Identify which cell holds the provided text, then report its [X, Y] central coordinate. 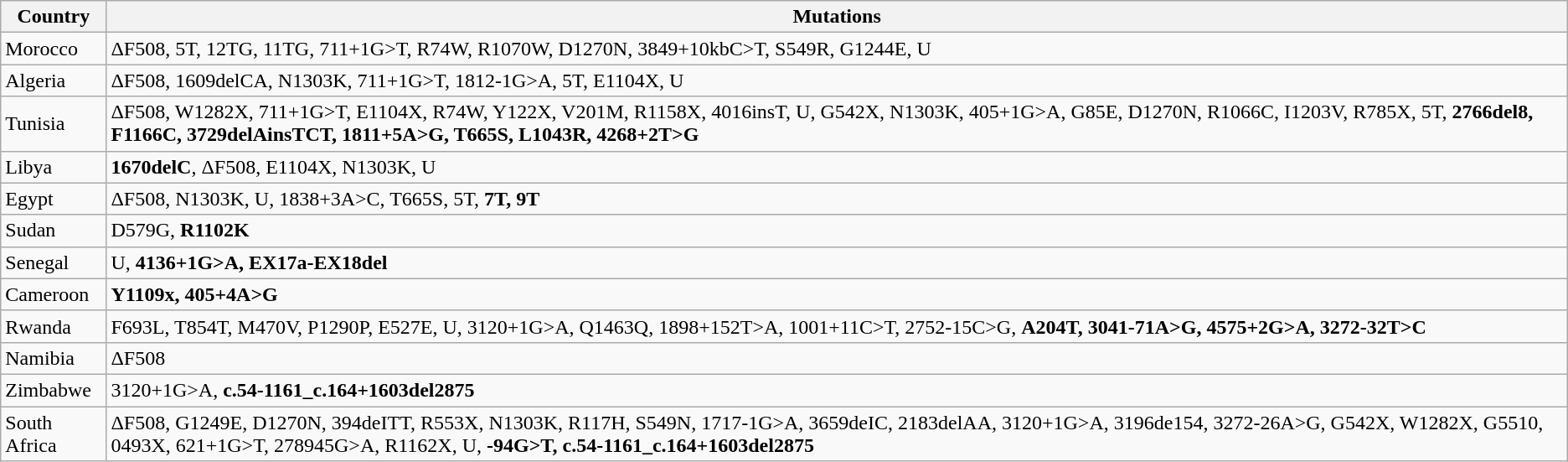
3120+1G>A, c.54-1161_c.164+1603del2875 [837, 390]
Rwanda [54, 326]
Zimbabwe [54, 390]
ΔF508 [837, 358]
Algeria [54, 80]
Y1109x, 405+4A>G [837, 294]
D579G, R1102K [837, 231]
ΔF508, 1609delCA, N1303K, 711+1G>T, 1812-1G>A, 5T, E1104X, U [837, 80]
Cameroon [54, 294]
F693L, T854T, M470V, P1290P, E527E, U, 3120+1G>A, Q1463Q, 1898+152T>A, 1001+11C>T, 2752-15C>G, A204T, 3041-71A>G, 4575+2G>A, 3272-32T>C [837, 326]
Libya [54, 167]
ΔF508, N1303K, U, 1838+3A>C, T665S, 5T, 7T, 9T [837, 199]
Morocco [54, 49]
Egypt [54, 199]
Tunisia [54, 124]
Country [54, 17]
ΔF508, 5T, 12TG, 11TG, 711+1G>T, R74W, R1070W, D1270N, 3849+10kbC>T, S549R, G1244E, U [837, 49]
U, 4136+1G>A, EX17a-EX18del [837, 262]
Mutations [837, 17]
Senegal [54, 262]
1670delC, ΔF508, E1104X, N1303K, U [837, 167]
South Africa [54, 433]
Sudan [54, 231]
Namibia [54, 358]
